From the cell containing the given text, extract its center point as (x, y) coordinate. 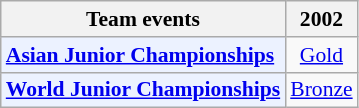
2002 (321, 19)
Team events (143, 19)
Bronze (321, 90)
Gold (321, 55)
Asian Junior Championships (143, 55)
World Junior Championships (143, 90)
